Return the (X, Y) coordinate for the center point of the cell that contains the specified text.  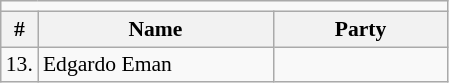
# (20, 29)
Name (156, 29)
Edgardo Eman (156, 65)
13. (20, 65)
Party (360, 29)
